Output the (X, Y) coordinate of the center of the cell containing the given text.  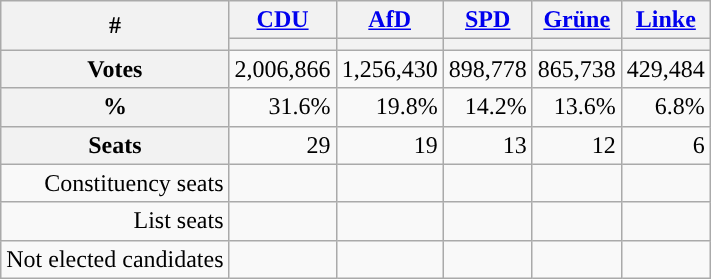
29 (282, 145)
12 (576, 145)
2,006,866 (282, 69)
Seats (115, 145)
898,778 (488, 69)
CDU (282, 20)
14.2% (488, 107)
19.8% (390, 107)
List seats (115, 221)
19 (390, 145)
Grüne (576, 20)
6 (666, 145)
# (115, 26)
Not elected candidates (115, 259)
Votes (115, 69)
% (115, 107)
Constituency seats (115, 183)
6.8% (666, 107)
13 (488, 145)
1,256,430 (390, 69)
SPD (488, 20)
13.6% (576, 107)
AfD (390, 20)
Linke (666, 20)
429,484 (666, 69)
865,738 (576, 69)
31.6% (282, 107)
